Return [x, y] of the center of cell containing provided text 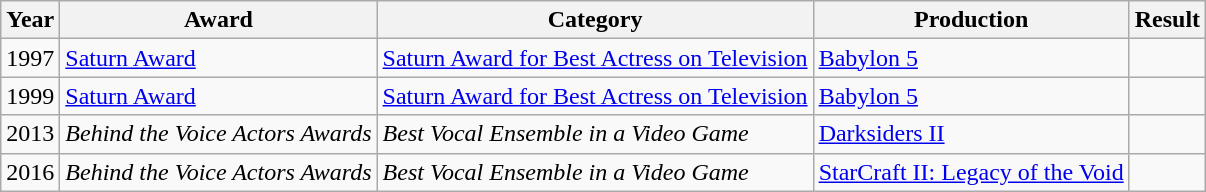
2013 [30, 134]
1999 [30, 96]
Category [595, 20]
Production [971, 20]
1997 [30, 58]
StarCraft II: Legacy of the Void [971, 172]
Result [1167, 20]
2016 [30, 172]
Darksiders II [971, 134]
Year [30, 20]
Award [218, 20]
